Scan for the cell matching the given text and deliver its (x, y) coordinate at center. 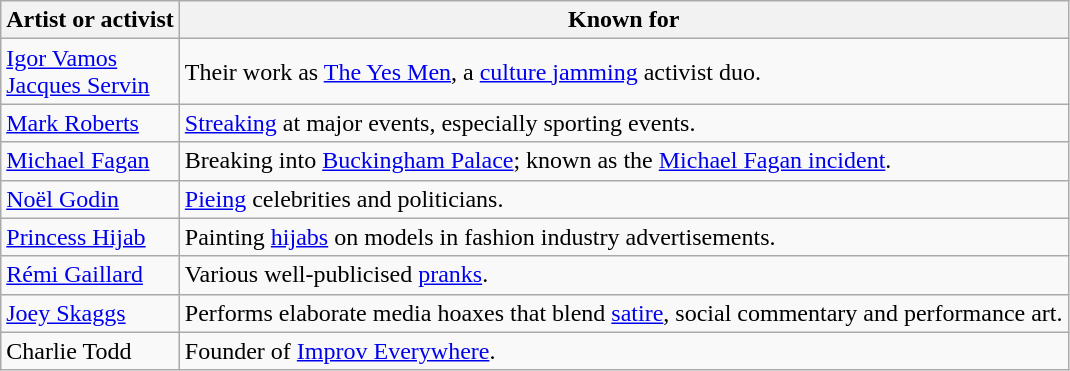
Their work as The Yes Men, a culture jamming activist duo. (624, 72)
Noël Godin (90, 199)
Performs elaborate media hoaxes that blend satire, social commentary and performance art. (624, 313)
Pieing celebrities and politicians. (624, 199)
Breaking into Buckingham Palace; known as the Michael Fagan incident. (624, 161)
Princess Hijab (90, 237)
Michael Fagan (90, 161)
Mark Roberts (90, 123)
Streaking at major events, especially sporting events. (624, 123)
Founder of Improv Everywhere. (624, 351)
Painting hijabs on models in fashion industry advertisements. (624, 237)
Known for (624, 20)
Joey Skaggs (90, 313)
Igor VamosJacques Servin (90, 72)
Artist or activist (90, 20)
Various well-publicised pranks. (624, 275)
Charlie Todd (90, 351)
Rémi Gaillard (90, 275)
